Identify which cell holds the provided text, then report its [x, y] central coordinate. 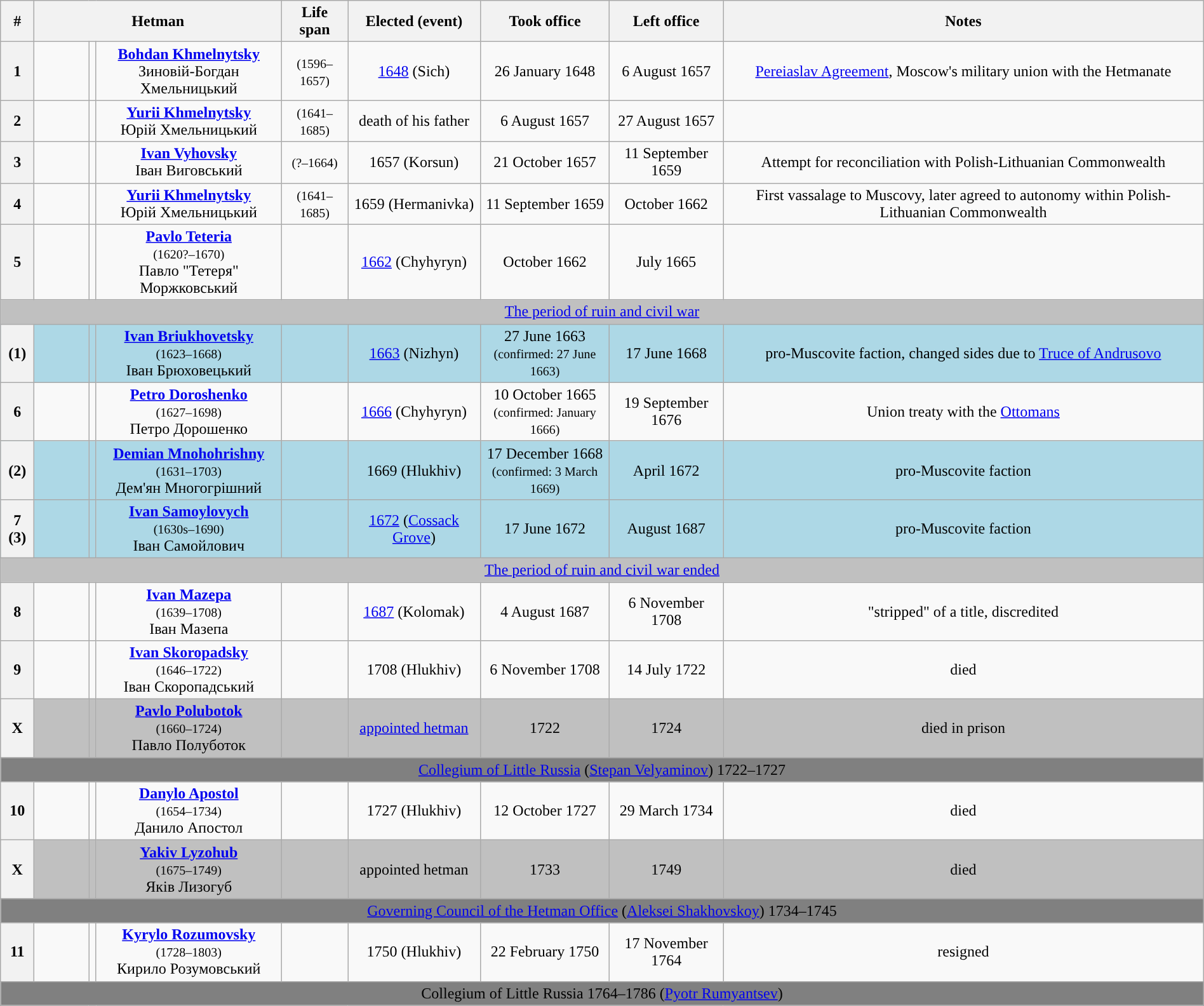
21 October 1657 [545, 163]
9 [18, 670]
10 [18, 811]
Yakiv Lyzohub(1675–1749)Яків Лизогуб [189, 869]
22 February 1750 [545, 952]
4 August 1687 [545, 611]
Bohdan KhmelnytskyЗиновій-Богдан Хмельницький [189, 71]
Ivan Briukhovetsky(1623–1668)Іван Брюховецький [189, 353]
1750 (Hlukhiv) [414, 952]
1657 (Korsun) [414, 163]
1666 (Chyhyryn) [414, 412]
Pereiaslav Agreement, Moscow's military union with the Hetmanate [964, 71]
1648 (Sich) [414, 71]
Petro Doroshenko(1627–1698)Петро Дорошенко [189, 412]
27 June 1663(confirmed: 27 June 1663) [545, 353]
"stripped" of a title, discredited [964, 611]
1 [18, 71]
17 November 1764 [667, 952]
Hetman [158, 22]
First vassalage to Muscovy, later agreed to autonomy within Polish-Lithuanian Commonwealth [964, 203]
1669 (Hlukhiv) [414, 470]
Pavlo Polubotok(1660–1724)Павло Полуботок [189, 728]
Kyrylo Rozumovsky(1728–1803)Кирило Розумовський [189, 952]
Life span [315, 22]
3 [18, 163]
Union treaty with the Ottomans [964, 412]
2 [18, 121]
1749 [667, 869]
1727 (Hlukhiv) [414, 811]
(?–1664) [315, 163]
6 [18, 412]
Attempt for reconciliation with Polish-Lithuanian Commonwealth [964, 163]
14 July 1722 [667, 670]
Collegium of Little Russia (Stepan Velyaminov) 1722–1727 [602, 770]
July 1665 [667, 262]
1663 (Nizhyn) [414, 353]
Left office [667, 22]
pro-Muscovite faction, changed sides due to Truce of Andrusovo [964, 353]
Ivan Samoylovych(1630s–1690)Іван Самойлович [189, 528]
4 [18, 203]
1662 (Chyhyryn) [414, 262]
12 October 1727 [545, 811]
7 (3) [18, 528]
11 [18, 952]
1722 [545, 728]
August 1687 [667, 528]
Danylo Apostol(1654–1734)Данило Апостол [189, 811]
The period of ruin and civil war [602, 312]
Governing Council of the Hetman Office (Aleksei Shakhovskoy) 1734–1745 [602, 911]
17 December 1668(confirmed: 3 March 1669) [545, 470]
died in prison [964, 728]
Notes [964, 22]
Demian Mnohohrishny(1631–1703)Дем'ян Многогрішний [189, 470]
(1596–1657) [315, 71]
The period of ruin and civil war ended [602, 570]
April 1672 [667, 470]
Collegium of Little Russia 1764–1786 (Pyotr Rumyantsev) [602, 993]
1724 [667, 728]
29 March 1734 [667, 811]
10 October 1665(confirmed: January 1666) [545, 412]
Elected (event) [414, 22]
1672 (Cossack Grove) [414, 528]
27 August 1657 [667, 121]
17 June 1668 [667, 353]
1708 (Hlukhiv) [414, 670]
1733 [545, 869]
8 [18, 611]
Pavlo Teteria(1620?–1670)Павло "Тетеря" Моржковський [189, 262]
Ivan Skoropadsky(1646–1722)Іван Скоропадський [189, 670]
19 September 1676 [667, 412]
(2) [18, 470]
Took office [545, 22]
1687 (Kolomak) [414, 611]
# [18, 22]
(1) [18, 353]
death of his father [414, 121]
26 January 1648 [545, 71]
17 June 1672 [545, 528]
Ivan VyhovskyІван Виговський [189, 163]
resigned [964, 952]
5 [18, 262]
1659 (Hermanivka) [414, 203]
Ivan Mazepa(1639–1708)Іван Мазепа [189, 611]
